Capture the cell that displays the provided text and extract its (X, Y) central coordinate. 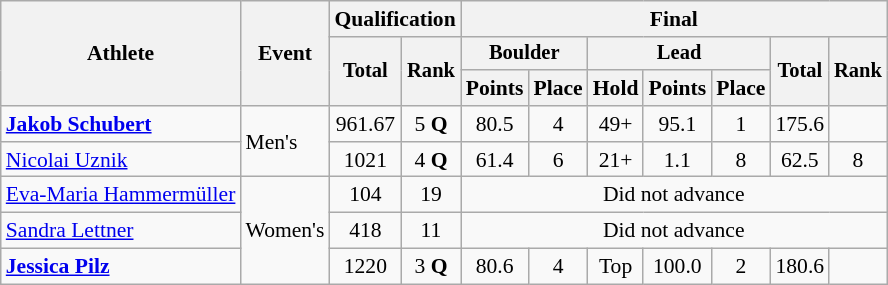
Lead (680, 54)
19 (431, 195)
11 (431, 231)
1021 (365, 160)
2 (740, 267)
418 (365, 231)
Event (284, 54)
Nicolai Uznik (121, 160)
Women's (284, 230)
100.0 (677, 267)
Final (674, 19)
Jakob Schubert (121, 124)
104 (365, 195)
62.5 (800, 160)
961.67 (365, 124)
Qualification (394, 19)
Eva-Maria Hammermüller (121, 195)
Jessica Pilz (121, 267)
175.6 (800, 124)
6 (558, 160)
49+ (616, 124)
4 Q (431, 160)
5 Q (431, 124)
3 Q (431, 267)
Top (616, 267)
1.1 (677, 160)
Men's (284, 142)
Boulder (524, 54)
61.4 (495, 160)
180.6 (800, 267)
80.5 (495, 124)
1 (740, 124)
Sandra Lettner (121, 231)
95.1 (677, 124)
21+ (616, 160)
Hold (616, 88)
80.6 (495, 267)
1220 (365, 267)
Athlete (121, 54)
